Search for the cell housing the specified text and yield its [X, Y] center coordinate. 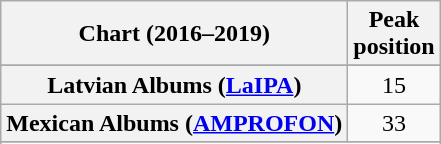
Chart (2016–2019) [174, 34]
Mexican Albums (AMPROFON) [174, 123]
Peak position [394, 34]
33 [394, 123]
Latvian Albums (LaIPA) [174, 85]
15 [394, 85]
